Pinpoint the cell where the given text exists, returning its [x, y] midpoint coordinate. 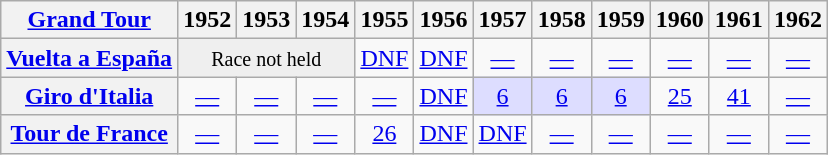
1960 [680, 20]
1952 [208, 20]
1958 [562, 20]
25 [680, 96]
1957 [502, 20]
Tour de France [90, 134]
1955 [384, 20]
41 [738, 96]
1962 [798, 20]
Grand Tour [90, 20]
1961 [738, 20]
26 [384, 134]
Vuelta a España [90, 58]
1959 [620, 20]
1953 [266, 20]
Giro d'Italia [90, 96]
1954 [326, 20]
Race not held [266, 58]
1956 [444, 20]
